Return the (X, Y) coordinate for the center point of the cell that contains the specified text.  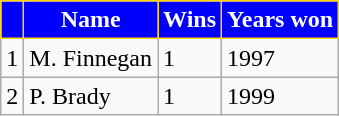
1997 (280, 58)
Years won (280, 20)
Wins (190, 20)
P. Brady (91, 96)
1999 (280, 96)
2 (12, 96)
Name (91, 20)
M. Finnegan (91, 58)
